Pinpoint the cell where the given text exists, returning its [x, y] midpoint coordinate. 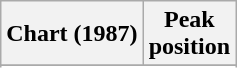
Peakposition [189, 34]
Chart (1987) [72, 34]
